Detect which cell encompasses the target text, then output its [x, y] center coordinate. 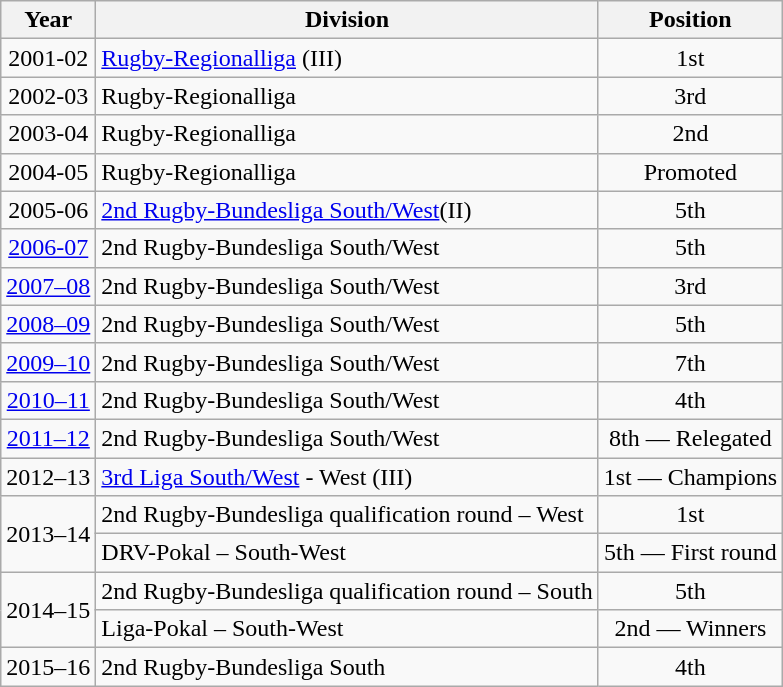
5th — First round [690, 553]
2nd Rugby-Bundesliga South [347, 667]
Position [690, 20]
Year [48, 20]
2015–16 [48, 667]
1st — Champions [690, 477]
2012–13 [48, 477]
2nd [690, 134]
Liga-Pokal – South-West [347, 629]
2008–09 [48, 324]
3rd Liga South/West - West (III) [347, 477]
2005-06 [48, 210]
2003-04 [48, 134]
2006-07 [48, 248]
2nd Rugby-Bundesliga qualification round – South [347, 591]
Division [347, 20]
Rugby-Regionalliga (III) [347, 58]
2014–15 [48, 610]
7th [690, 362]
2nd Rugby-Bundesliga qualification round – West [347, 515]
2007–08 [48, 286]
2010–11 [48, 400]
DRV-Pokal – South-West [347, 553]
2011–12 [48, 438]
2nd — Winners [690, 629]
2013–14 [48, 534]
2004-05 [48, 172]
2002-03 [48, 96]
2001-02 [48, 58]
2009–10 [48, 362]
8th — Relegated [690, 438]
2nd Rugby-Bundesliga South/West(II) [347, 210]
Promoted [690, 172]
